Search for the cell housing the specified text and yield its (x, y) center coordinate. 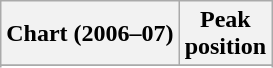
Peak position (225, 34)
Chart (2006–07) (90, 34)
